Search for the cell housing the specified text and yield its [x, y] center coordinate. 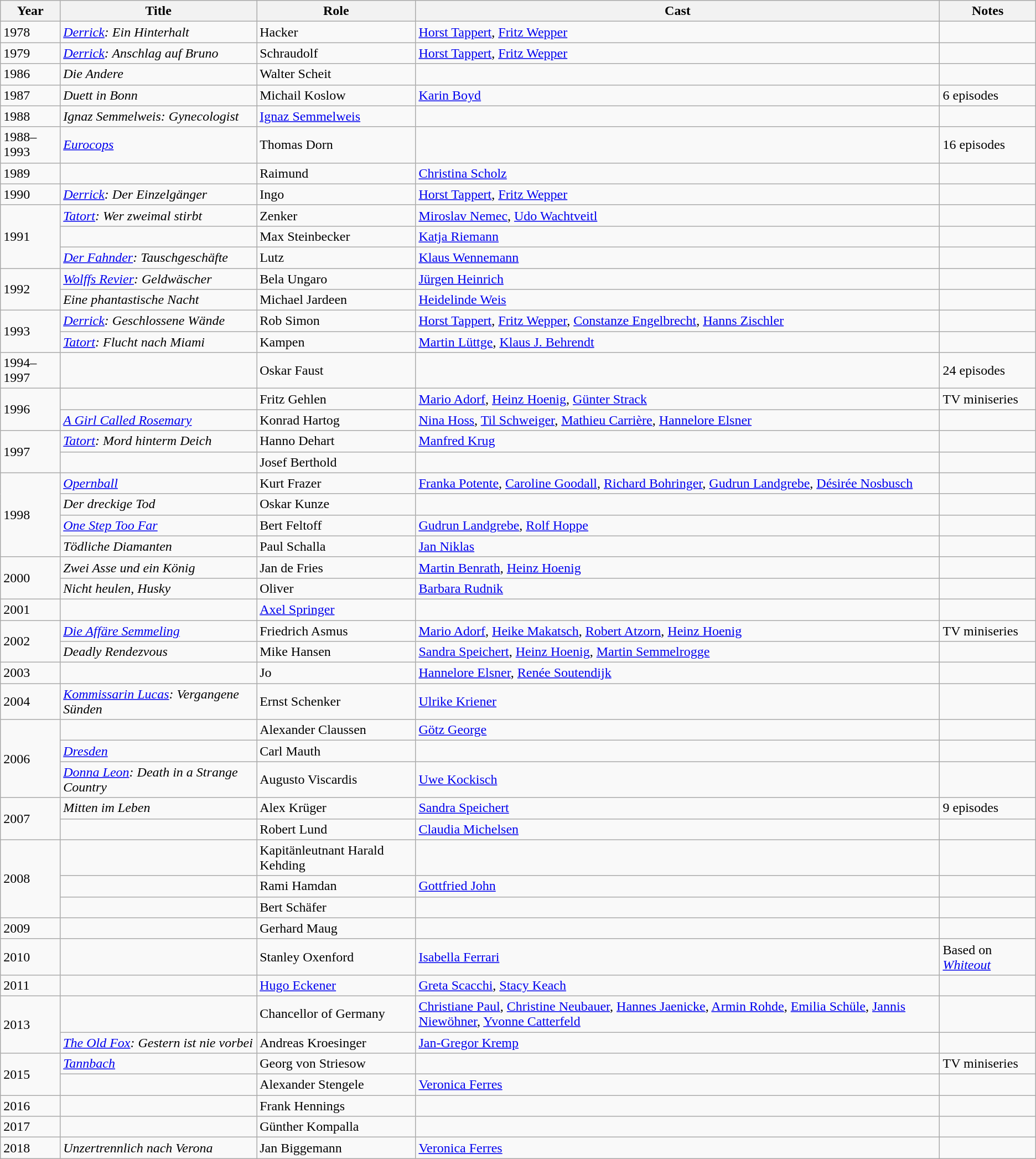
Günther Kompalla [336, 1127]
Manfred Krug [677, 441]
Max Steinbecker [336, 236]
Dresden [158, 751]
2002 [30, 641]
1987 [30, 95]
Claudia Michelsen [677, 829]
Greta Scacchi, Stacy Keach [677, 985]
Klaus Wennemann [677, 257]
16 episodes [987, 145]
Hacker [336, 32]
Tannbach [158, 1064]
Opernball [158, 483]
Mario Adorf, Heinz Hoenig, Günter Strack [677, 399]
Duett in Bonn [158, 95]
2009 [30, 928]
Bert Schäfer [336, 907]
2016 [30, 1106]
2003 [30, 673]
Horst Tappert, Fritz Wepper, Constanze Engelbrecht, Hanns Zischler [677, 321]
Barbara Rudnik [677, 588]
Michael Jardeen [336, 300]
2008 [30, 879]
Mario Adorf, Heike Makatsch, Robert Atzorn, Heinz Hoenig [677, 630]
Kapitänleutnant Harald Kehding [336, 858]
1990 [30, 194]
2013 [30, 1024]
1998 [30, 515]
Hugo Eckener [336, 985]
Schraudolf [336, 53]
Jürgen Heinrich [677, 278]
Donna Leon: Death in a Strange Country [158, 779]
Derrick: Geschlossene Wände [158, 321]
Uwe Kockisch [677, 779]
2000 [30, 578]
Ignaz Semmelweis: Gynecologist [158, 116]
Martin Benrath, Heinz Hoenig [677, 567]
Mike Hansen [336, 652]
Christiane Paul, Christine Neubauer, Hannes Jaenicke, Armin Rohde, Emilia Schüle, Jannis Niewöhner, Yvonne Catterfeld [677, 1014]
Tatort: Mord hinterm Deich [158, 441]
Cast [677, 11]
1994–1997 [30, 371]
Frank Hennings [336, 1106]
2007 [30, 819]
1986 [30, 74]
Michail Koslow [336, 95]
Jan de Fries [336, 567]
Jo [336, 673]
2011 [30, 985]
1989 [30, 173]
Fritz Gehlen [336, 399]
2004 [30, 702]
Paul Schalla [336, 546]
Wolffs Revier: Geldwäscher [158, 278]
Kurt Frazer [336, 483]
24 episodes [987, 371]
Eurocops [158, 145]
1993 [30, 332]
Raimund [336, 173]
A Girl Called Rosemary [158, 420]
2015 [30, 1074]
Ernst Schenker [336, 702]
Jan Biggemann [336, 1148]
1992 [30, 289]
Zwei Asse und ein König [158, 567]
The Old Fox: Gestern ist nie vorbei [158, 1042]
Robert Lund [336, 829]
Derrick: Ein Hinterhalt [158, 32]
Thomas Dorn [336, 145]
Augusto Viscardis [336, 779]
Ulrike Kriener [677, 702]
Oskar Faust [336, 371]
Bela Ungaro [336, 278]
Karin Boyd [677, 95]
Ingo [336, 194]
Der Fahnder: Tauschgeschäfte [158, 257]
Alexander Stengele [336, 1085]
6 episodes [987, 95]
Christina Scholz [677, 173]
Walter Scheit [336, 74]
Deadly Rendezvous [158, 652]
One Step Too Far [158, 525]
Gottfried John [677, 886]
Georg von Striesow [336, 1064]
Bert Feltoff [336, 525]
Alexander Claussen [336, 730]
Rami Hamdan [336, 886]
Ignaz Semmelweis [336, 116]
2017 [30, 1127]
Derrick: Anschlag auf Bruno [158, 53]
Role [336, 11]
Sandra Speichert, Heinz Hoenig, Martin Semmelrogge [677, 652]
Tatort: Wer zweimal stirbt [158, 215]
Eine phantastische Nacht [158, 300]
Heidelinde Weis [677, 300]
Stanley Oxenford [336, 956]
Konrad Hartog [336, 420]
Josef Berthold [336, 462]
Hanno Dehart [336, 441]
Andreas Kroesinger [336, 1042]
Kommissarin Lucas: Vergangene Sünden [158, 702]
Martin Lüttge, Klaus J. Behrendt [677, 342]
Gerhard Maug [336, 928]
1978 [30, 32]
Zenker [336, 215]
Die Andere [158, 74]
Katja Riemann [677, 236]
Axel Springer [336, 609]
Jan-Gregor Kremp [677, 1042]
Year [30, 11]
Der dreckige Tod [158, 504]
Miroslav Nemec, Udo Wachtveitl [677, 215]
Derrick: Der Einzelgänger [158, 194]
Oskar Kunze [336, 504]
Sandra Speichert [677, 808]
1991 [30, 236]
Jan Niklas [677, 546]
1979 [30, 53]
Nina Hoss, Til Schweiger, Mathieu Carrière, Hannelore Elsner [677, 420]
Rob Simon [336, 321]
Götz George [677, 730]
Die Affäre Semmeling [158, 630]
Mitten im Leben [158, 808]
1996 [30, 410]
1997 [30, 452]
Based on Whiteout [987, 956]
Isabella Ferrari [677, 956]
Friedrich Asmus [336, 630]
2010 [30, 956]
1988 [30, 116]
Lutz [336, 257]
9 episodes [987, 808]
Carl Mauth [336, 751]
Gudrun Landgrebe, Rolf Hoppe [677, 525]
Notes [987, 11]
Tatort: Flucht nach Miami [158, 342]
Nicht heulen, Husky [158, 588]
Oliver [336, 588]
2001 [30, 609]
2018 [30, 1148]
Hannelore Elsner, Renée Soutendijk [677, 673]
Kampen [336, 342]
2006 [30, 758]
Unzertrennlich nach Verona [158, 1148]
1988–1993 [30, 145]
Chancellor of Germany [336, 1014]
Franka Potente, Caroline Goodall, Richard Bohringer, Gudrun Landgrebe, Désirée Nosbusch [677, 483]
Alex Krüger [336, 808]
Tödliche Diamanten [158, 546]
Title [158, 11]
